For the text-containing cell, return its midpoint in [x, y] coordinate format. 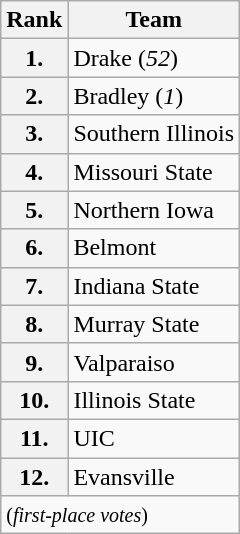
1. [34, 58]
3. [34, 134]
Indiana State [154, 286]
(first-place votes) [120, 515]
Illinois State [154, 400]
10. [34, 400]
Belmont [154, 248]
11. [34, 438]
Drake (52) [154, 58]
Southern Illinois [154, 134]
Missouri State [154, 172]
6. [34, 248]
Team [154, 20]
Evansville [154, 477]
7. [34, 286]
Rank [34, 20]
Murray State [154, 324]
UIC [154, 438]
Northern Iowa [154, 210]
Valparaiso [154, 362]
4. [34, 172]
9. [34, 362]
2. [34, 96]
12. [34, 477]
8. [34, 324]
Bradley (1) [154, 96]
5. [34, 210]
